Return the [x, y] coordinate for the center point of the cell that contains the specified text.  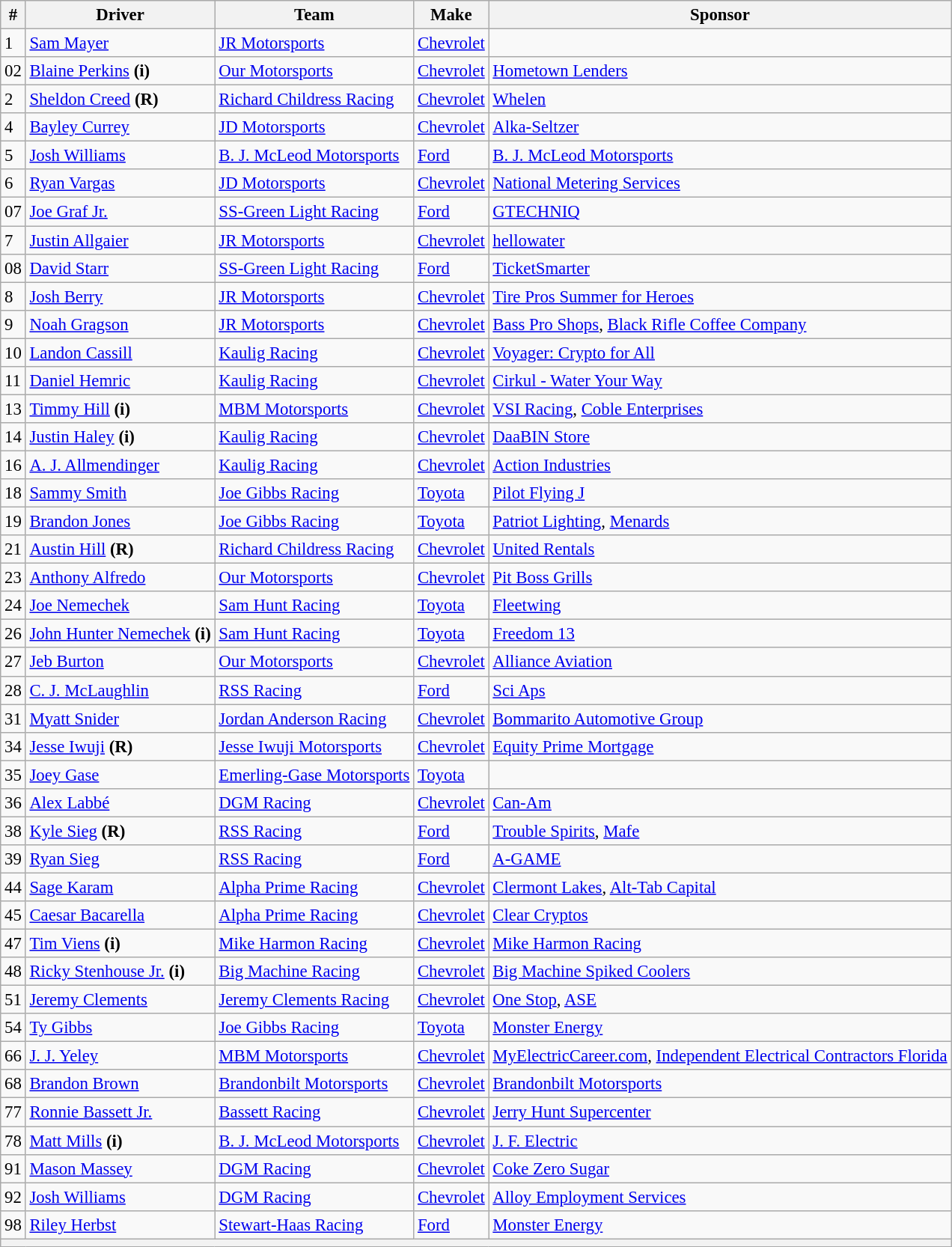
08 [13, 268]
Timmy Hill (i) [120, 409]
J. J. Yeley [120, 1056]
Whelen [720, 100]
Blaine Perkins (i) [120, 71]
Daniel Hemric [120, 381]
Coke Zero Sugar [720, 1168]
Voyager: Crypto for All [720, 353]
54 [13, 1028]
Landon Cassill [120, 353]
Pit Boss Grills [720, 578]
Stewart-Haas Racing [314, 1225]
Alliance Aviation [720, 662]
45 [13, 915]
Joe Nemechek [120, 606]
Kyle Sieg (R) [120, 831]
One Stop, ASE [720, 1000]
Fleetwing [720, 606]
Freedom 13 [720, 634]
Sponsor [720, 15]
Brandon Brown [120, 1085]
Bommarito Automotive Group [720, 719]
Bass Pro Shops, Black Rifle Coffee Company [720, 324]
Big Machine Spiked Coolers [720, 972]
36 [13, 803]
4 [13, 127]
Clermont Lakes, Alt-Tab Capital [720, 887]
Ty Gibbs [120, 1028]
Tim Viens (i) [120, 944]
Anthony Alfredo [120, 578]
Joe Graf Jr. [120, 212]
Alex Labbé [120, 803]
Sheldon Creed (R) [120, 100]
16 [13, 465]
Jesse Iwuji (R) [120, 746]
Bassett Racing [314, 1112]
Matt Mills (i) [120, 1141]
Sammy Smith [120, 493]
1 [13, 43]
13 [13, 409]
07 [13, 212]
21 [13, 549]
Jesse Iwuji Motorsports [314, 746]
Sage Karam [120, 887]
Patriot Lighting, Menards [720, 522]
Make [451, 15]
Tire Pros Summer for Heroes [720, 296]
10 [13, 353]
John Hunter Nemechek (i) [120, 634]
VSI Racing, Coble Enterprises [720, 409]
Pilot Flying J [720, 493]
J. F. Electric [720, 1141]
National Metering Services [720, 183]
Team [314, 15]
Mason Massey [120, 1168]
24 [13, 606]
44 [13, 887]
34 [13, 746]
Justin Allgaier [120, 240]
27 [13, 662]
7 [13, 240]
Ronnie Bassett Jr. [120, 1112]
TicketSmarter [720, 268]
Noah Gragson [120, 324]
Emerling-Gase Motorsports [314, 775]
Caesar Bacarella [120, 915]
18 [13, 493]
Driver [120, 15]
6 [13, 183]
Jordan Anderson Racing [314, 719]
Trouble Spirits, Mafe [720, 831]
51 [13, 1000]
# [13, 15]
Jerry Hunt Supercenter [720, 1112]
hellowater [720, 240]
Jeremy Clements [120, 1000]
9 [13, 324]
39 [13, 859]
Ricky Stenhouse Jr. (i) [120, 972]
Austin Hill (R) [120, 549]
2 [13, 100]
Action Industries [720, 465]
26 [13, 634]
Riley Herbst [120, 1225]
19 [13, 522]
35 [13, 775]
Clear Cryptos [720, 915]
5 [13, 156]
66 [13, 1056]
DaaBIN Store [720, 437]
Jeb Burton [120, 662]
77 [13, 1112]
GTECHNIQ [720, 212]
Bayley Currey [120, 127]
Brandon Jones [120, 522]
31 [13, 719]
Alka-Seltzer [720, 127]
Equity Prime Mortgage [720, 746]
38 [13, 831]
Big Machine Racing [314, 972]
48 [13, 972]
Alloy Employment Services [720, 1197]
14 [13, 437]
Jeremy Clements Racing [314, 1000]
02 [13, 71]
United Rentals [720, 549]
91 [13, 1168]
Joey Gase [120, 775]
28 [13, 690]
78 [13, 1141]
Sam Mayer [120, 43]
68 [13, 1085]
23 [13, 578]
Myatt Snider [120, 719]
David Starr [120, 268]
8 [13, 296]
A. J. Allmendinger [120, 465]
47 [13, 944]
Cirkul - Water Your Way [720, 381]
MyElectricCareer.com, Independent Electrical Contractors Florida [720, 1056]
C. J. McLaughlin [120, 690]
Hometown Lenders [720, 71]
Justin Haley (i) [120, 437]
Josh Berry [120, 296]
Sci Aps [720, 690]
A-GAME [720, 859]
Can-Am [720, 803]
Ryan Vargas [120, 183]
Ryan Sieg [120, 859]
98 [13, 1225]
11 [13, 381]
92 [13, 1197]
